Return [x, y] of the center of cell containing provided text 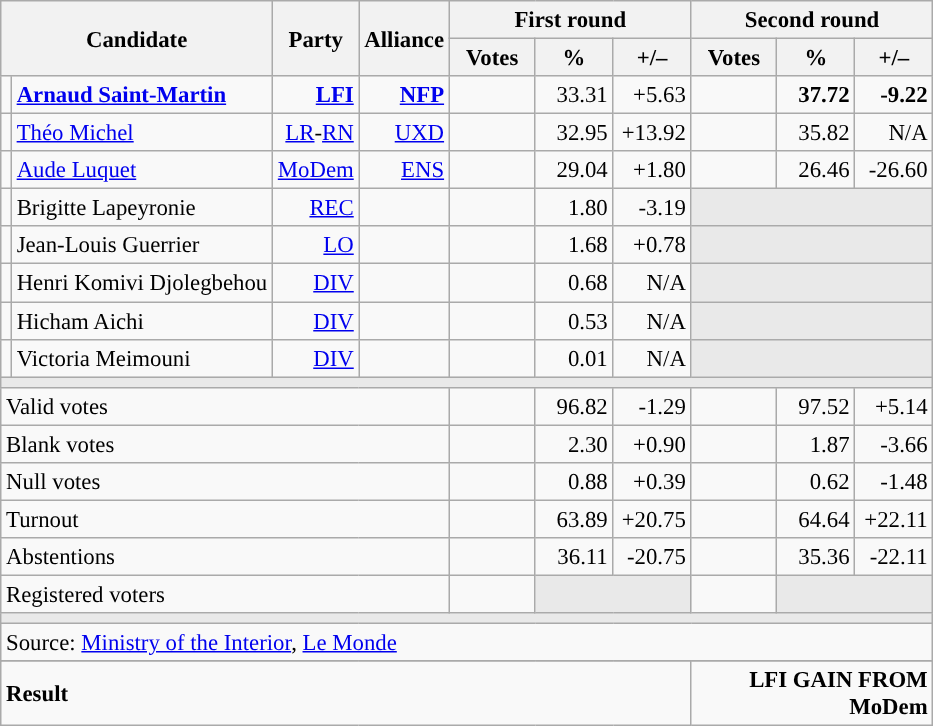
0.53 [574, 321]
First round [570, 20]
36.11 [574, 557]
+0.39 [652, 482]
1.87 [816, 444]
2.30 [574, 444]
0.01 [574, 358]
MoDem [316, 170]
-1.29 [652, 406]
-20.75 [652, 557]
Result [346, 694]
0.88 [574, 482]
Hicham Aichi [142, 321]
LFI GAIN FROM MoDem [812, 694]
Valid votes [226, 406]
37.72 [816, 95]
Candidate [137, 38]
29.04 [574, 170]
Henri Komivi Djolegbehou [142, 283]
UXD [404, 133]
LR-RN [316, 133]
-3.19 [652, 208]
Aude Luquet [142, 170]
Party [316, 38]
Null votes [226, 482]
Turnout [226, 519]
Registered voters [226, 594]
Source: Ministry of the Interior, Le Monde [467, 643]
-1.48 [894, 482]
64.64 [816, 519]
+0.90 [652, 444]
Blank votes [226, 444]
32.95 [574, 133]
-26.60 [894, 170]
35.82 [816, 133]
Jean-Louis Guerrier [142, 245]
1.80 [574, 208]
LFI [316, 95]
33.31 [574, 95]
ENS [404, 170]
Abstentions [226, 557]
Brigitte Lapeyronie [142, 208]
-9.22 [894, 95]
+13.92 [652, 133]
Second round [812, 20]
NFP [404, 95]
+1.80 [652, 170]
LO [316, 245]
96.82 [574, 406]
+0.78 [652, 245]
Théo Michel [142, 133]
+5.63 [652, 95]
26.46 [816, 170]
REC [316, 208]
+20.75 [652, 519]
+5.14 [894, 406]
35.36 [816, 557]
97.52 [816, 406]
-22.11 [894, 557]
63.89 [574, 519]
Arnaud Saint-Martin [142, 95]
1.68 [574, 245]
-3.66 [894, 444]
0.68 [574, 283]
+22.11 [894, 519]
Victoria Meimouni [142, 358]
0.62 [816, 482]
Alliance [404, 38]
